Find where the given text appears and provide that cell's center as [X, Y] coordinate. 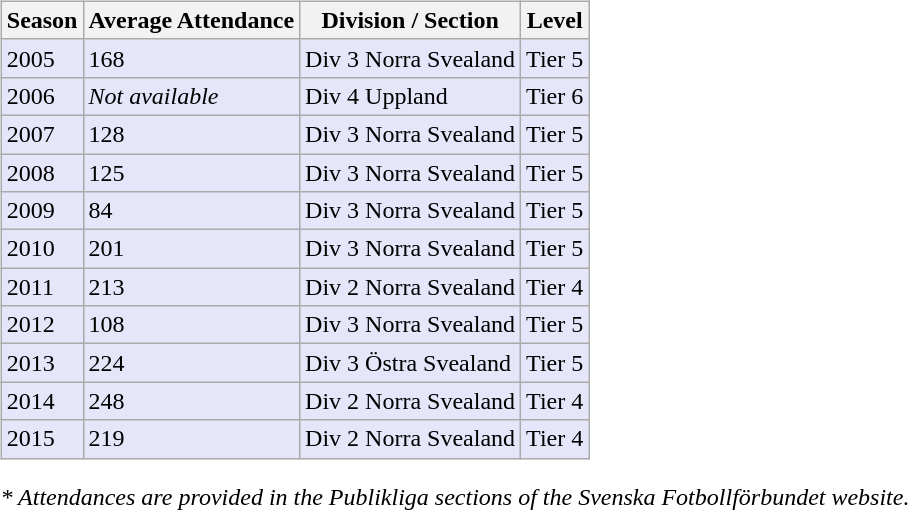
128 [192, 134]
125 [192, 173]
Average Attendance [192, 20]
Div 3 Östra Svealand [410, 363]
2006 [42, 96]
2007 [42, 134]
2005 [42, 58]
2008 [42, 173]
2013 [42, 363]
2010 [42, 249]
Not available [192, 96]
168 [192, 58]
2015 [42, 439]
2012 [42, 325]
84 [192, 211]
108 [192, 325]
Div 4 Uppland [410, 96]
248 [192, 401]
224 [192, 363]
201 [192, 249]
2011 [42, 287]
2014 [42, 401]
Division / Section [410, 20]
2009 [42, 211]
Tier 6 [555, 96]
Level [555, 20]
219 [192, 439]
Season [42, 20]
213 [192, 287]
